Scan for the cell matching the given text and deliver its (x, y) coordinate at center. 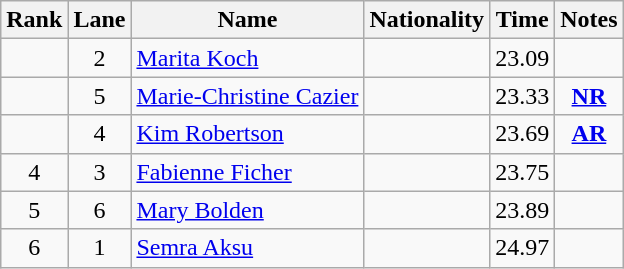
Mary Bolden (248, 210)
3 (100, 172)
Lane (100, 20)
1 (100, 248)
Nationality (427, 20)
24.97 (522, 248)
Notes (589, 20)
NR (589, 96)
Marie-Christine Cazier (248, 96)
23.33 (522, 96)
23.75 (522, 172)
2 (100, 58)
Marita Koch (248, 58)
AR (589, 134)
23.89 (522, 210)
Name (248, 20)
Fabienne Ficher (248, 172)
Semra Aksu (248, 248)
Kim Robertson (248, 134)
23.09 (522, 58)
23.69 (522, 134)
Rank (34, 20)
Time (522, 20)
